Determine the (X, Y) coordinate at the center of the cell enclosing the given text.  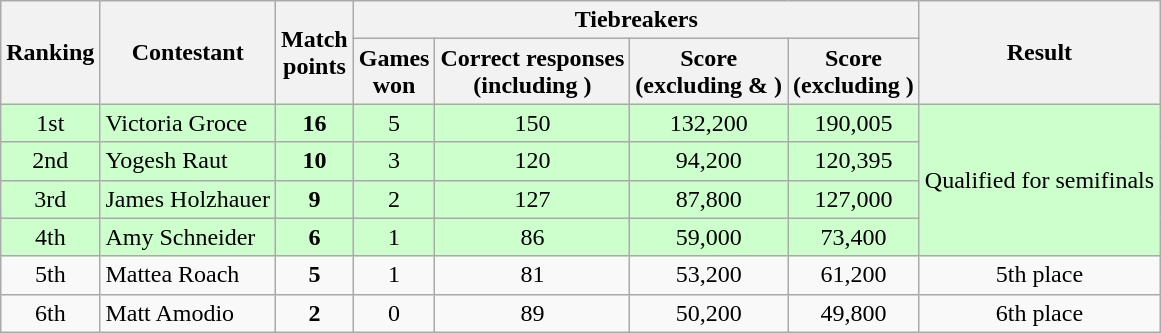
Victoria Groce (188, 123)
Matt Amodio (188, 313)
10 (315, 161)
2nd (50, 161)
Gameswon (394, 72)
59,000 (709, 237)
49,800 (854, 313)
Tiebreakers (636, 20)
0 (394, 313)
Ranking (50, 52)
89 (532, 313)
Result (1039, 52)
9 (315, 199)
Score(excluding & ) (709, 72)
81 (532, 275)
50,200 (709, 313)
3rd (50, 199)
127,000 (854, 199)
5th place (1039, 275)
3 (394, 161)
120 (532, 161)
94,200 (709, 161)
Score(excluding ) (854, 72)
6th place (1039, 313)
127 (532, 199)
61,200 (854, 275)
James Holzhauer (188, 199)
Correct responses(including ) (532, 72)
1st (50, 123)
132,200 (709, 123)
5th (50, 275)
87,800 (709, 199)
150 (532, 123)
Yogesh Raut (188, 161)
Contestant (188, 52)
6th (50, 313)
Amy Schneider (188, 237)
Qualified for semifinals (1039, 180)
86 (532, 237)
73,400 (854, 237)
120,395 (854, 161)
16 (315, 123)
6 (315, 237)
Mattea Roach (188, 275)
53,200 (709, 275)
Matchpoints (315, 52)
4th (50, 237)
190,005 (854, 123)
